Provide the [x, y] coordinate of the cell's center where the given text is located.  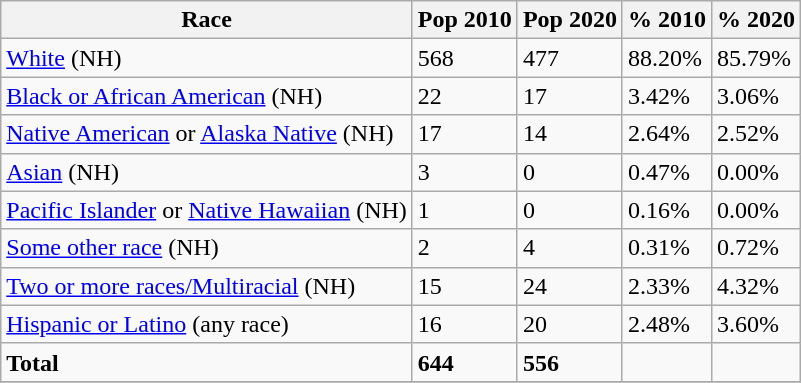
2.33% [666, 286]
Total [207, 362]
Race [207, 20]
2.64% [666, 134]
3.06% [756, 96]
% 2020 [756, 20]
3 [464, 172]
Asian (NH) [207, 172]
4 [570, 248]
477 [570, 58]
0.47% [666, 172]
24 [570, 286]
556 [570, 362]
Hispanic or Latino (any race) [207, 324]
4.32% [756, 286]
16 [464, 324]
644 [464, 362]
White (NH) [207, 58]
14 [570, 134]
568 [464, 58]
Pacific Islander or Native Hawaiian (NH) [207, 210]
% 2010 [666, 20]
Pop 2020 [570, 20]
Two or more races/Multiracial (NH) [207, 286]
Pop 2010 [464, 20]
3.42% [666, 96]
88.20% [666, 58]
20 [570, 324]
85.79% [756, 58]
0.31% [666, 248]
0.16% [666, 210]
0.72% [756, 248]
2.52% [756, 134]
Some other race (NH) [207, 248]
Black or African American (NH) [207, 96]
1 [464, 210]
22 [464, 96]
Native American or Alaska Native (NH) [207, 134]
2 [464, 248]
2.48% [666, 324]
3.60% [756, 324]
15 [464, 286]
